Output the [X, Y] coordinate of the center of the cell containing the given text.  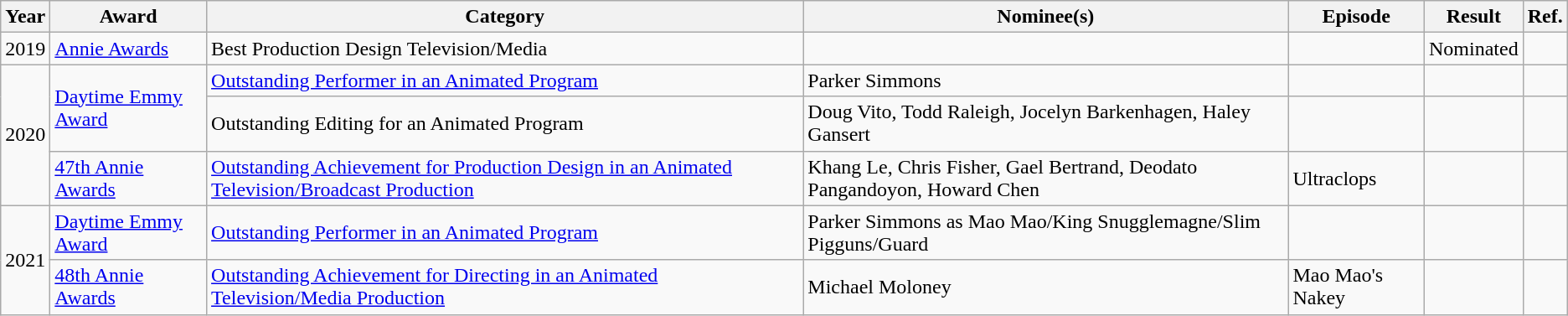
Outstanding Achievement for Production Design in an Animated Television/Broadcast Production [505, 178]
Year [25, 17]
Award [129, 17]
Parker Simmons as Mao Mao/King Snugglemagne/Slim Pigguns/Guard [1045, 233]
Ultraclops [1357, 178]
Nominee(s) [1045, 17]
2020 [25, 135]
2019 [25, 49]
Result [1473, 17]
Outstanding Editing for an Animated Program [505, 124]
Annie Awards [129, 49]
48th Annie Awards [129, 287]
Nominated [1473, 49]
Parker Simmons [1045, 80]
Mao Mao's Nakey [1357, 287]
2021 [25, 260]
Ref. [1545, 17]
Doug Vito, Todd Raleigh, Jocelyn Barkenhagen, Haley Gansert [1045, 124]
Outstanding Achievement for Directing in an Animated Television/Media Production [505, 287]
Category [505, 17]
Khang Le, Chris Fisher, Gael Bertrand, Deodato Pangandoyon, Howard Chen [1045, 178]
Best Production Design Television/Media [505, 49]
Episode [1357, 17]
Michael Moloney [1045, 287]
47th Annie Awards [129, 178]
